Output the [X, Y] coordinate of the center of the cell containing the given text.  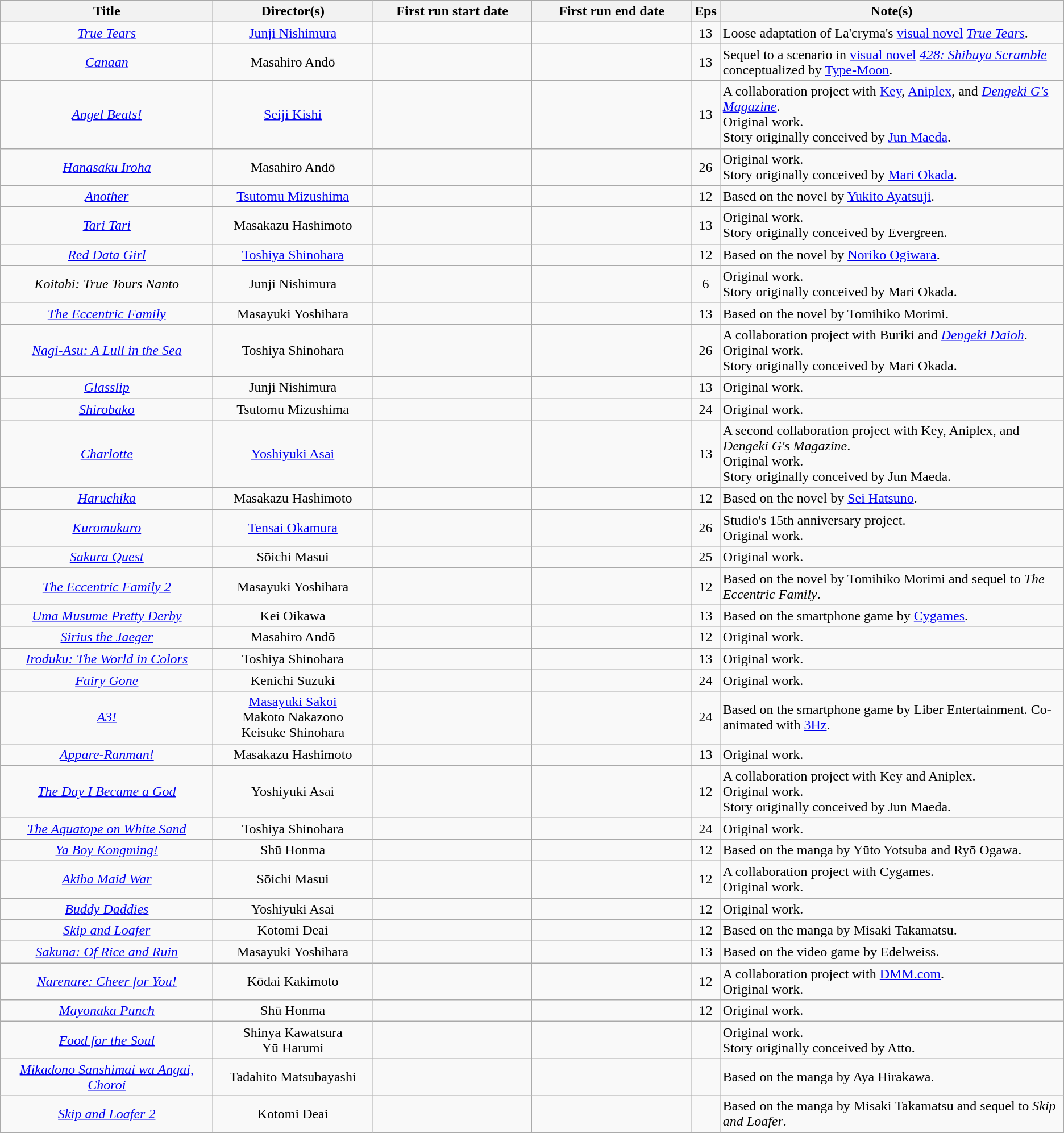
Eps [706, 11]
Glasslip [107, 387]
Studio's 15th anniversary project.Original work. [891, 528]
The Day I Became a God [107, 791]
A collaboration project with DMM.com.Original work. [891, 981]
A collaboration project with Cygames.Original work. [891, 879]
Based on the smartphone game by Liber Entertainment. Co-animated with 3Hz. [891, 717]
Masayuki SakoiMakoto NakazonoKeisuke Shinohara [293, 717]
Seiji Kishi [293, 115]
A collaboration project with Key and Aniplex.Original work.Story originally conceived by Jun Maeda. [891, 791]
Kei Oikawa [293, 616]
Charlotte [107, 454]
Kuromukuro [107, 528]
25 [706, 557]
Based on the novel by Tomihiko Morimi. [891, 313]
Another [107, 196]
Kenichi Suzuki [293, 680]
True Tears [107, 33]
The Eccentric Family [107, 313]
First run start date [452, 11]
First run end date [612, 11]
Tadahito Matsubayashi [293, 1077]
Sakuna: Of Rice and Ruin [107, 952]
Nagi-Asu: A Lull in the Sea [107, 350]
Iroduku: The World in Colors [107, 659]
Mayonaka Punch [107, 1011]
Hanasaku Iroha [107, 167]
Kōdai Kakimoto [293, 981]
Based on the novel by Tomihiko Morimi and sequel to The Eccentric Family. [891, 587]
Based on the smartphone game by Cygames. [891, 616]
Red Data Girl [107, 255]
Based on the video game by Edelweiss. [891, 952]
Original work.Story originally conceived by Atto. [891, 1040]
6 [706, 284]
The Aquatope on White Sand [107, 828]
Loose adaptation of La'cryma's visual novel True Tears. [891, 33]
Based on the novel by Yukito Ayatsuji. [891, 196]
Shirobako [107, 409]
Koitabi: True Tours Nanto [107, 284]
Tari Tari [107, 225]
A3! [107, 717]
Uma Musume Pretty Derby [107, 616]
Ya Boy Kongming! [107, 850]
Shinya KawatsuraYū Harumi [293, 1040]
Based on the manga by Misaki Takamatsu and sequel to Skip and Loafer. [891, 1114]
Buddy Daddies [107, 909]
The Eccentric Family 2 [107, 587]
Original work.Story originally conceived by Evergreen. [891, 225]
Based on the manga by Misaki Takamatsu. [891, 931]
Director(s) [293, 11]
Based on the novel by Noriko Ogiwara. [891, 255]
Haruchika [107, 499]
Based on the manga by Yūto Yotsuba and Ryō Ogawa. [891, 850]
Skip and Loafer [107, 931]
Sakura Quest [107, 557]
A collaboration project with Buriki and Dengeki Daioh. Original work.Story originally conceived by Mari Okada. [891, 350]
Mikadono Sanshimai wa Angai, Choroi [107, 1077]
Food for the Soul [107, 1040]
Based on the manga by Aya Hirakawa. [891, 1077]
Appare-Ranman! [107, 754]
Based on the novel by Sei Hatsuno. [891, 499]
Akiba Maid War [107, 879]
Canaan [107, 63]
A second collaboration project with Key, Aniplex, and Dengeki G's Magazine.Original work.Story originally conceived by Jun Maeda. [891, 454]
Narenare: Cheer for You! [107, 981]
Note(s) [891, 11]
Skip and Loafer 2 [107, 1114]
Fairy Gone [107, 680]
Title [107, 11]
Sequel to a scenario in visual novel 428: Shibuya Scramble conceptualized by Type-Moon. [891, 63]
A collaboration project with Key, Aniplex, and Dengeki G's Magazine. Original work.Story originally conceived by Jun Maeda. [891, 115]
Angel Beats! [107, 115]
Sirius the Jaeger [107, 637]
Tensai Okamura [293, 528]
